Capture the cell that displays the provided text and extract its (x, y) central coordinate. 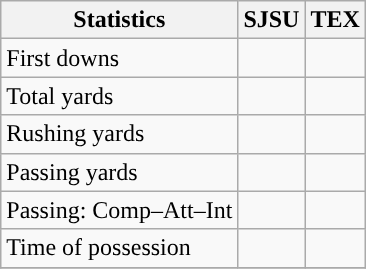
Total yards (120, 96)
Passing yards (120, 172)
First downs (120, 58)
Time of possession (120, 248)
Passing: Comp–Att–Int (120, 210)
SJSU (272, 20)
Rushing yards (120, 134)
Statistics (120, 20)
TEX (335, 20)
